Output the [x, y] coordinate of the center of the cell containing the given text.  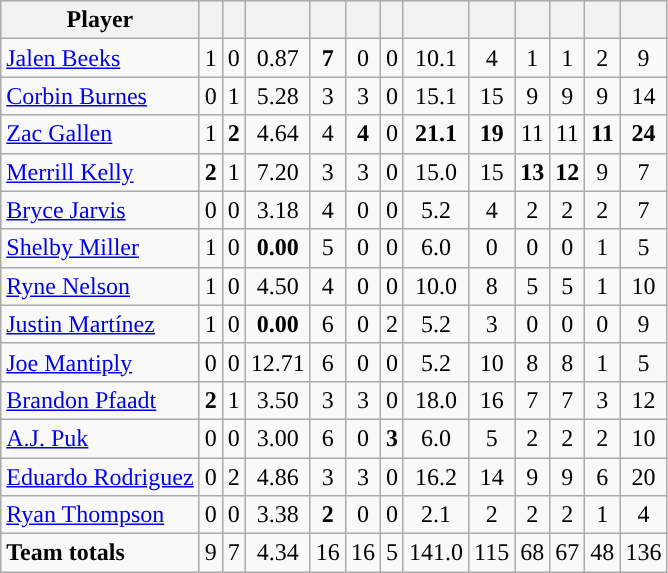
Bryce Jarvis [100, 210]
67 [568, 553]
3.00 [278, 438]
Shelby Miller [100, 248]
13 [532, 172]
15.1 [436, 96]
20 [644, 477]
4.34 [278, 553]
15.0 [436, 172]
24 [644, 134]
Zac Gallen [100, 134]
3.38 [278, 515]
21.1 [436, 134]
Ryan Thompson [100, 515]
5.28 [278, 96]
Brandon Pfaadt [100, 400]
18.0 [436, 400]
4.50 [278, 286]
4.86 [278, 477]
Ryne Nelson [100, 286]
A.J. Puk [100, 438]
Merrill Kelly [100, 172]
Jalen Beeks [100, 58]
0.87 [278, 58]
48 [602, 553]
Team totals [100, 553]
16.2 [436, 477]
Corbin Burnes [100, 96]
68 [532, 553]
Joe Mantiply [100, 362]
7.20 [278, 172]
10.1 [436, 58]
Justin Martínez [100, 324]
10.0 [436, 286]
19 [492, 134]
4.64 [278, 134]
136 [644, 553]
Player [100, 20]
12.71 [278, 362]
141.0 [436, 553]
Eduardo Rodriguez [100, 477]
115 [492, 553]
3.50 [278, 400]
2.1 [436, 515]
3.18 [278, 210]
